Pinpoint the cell where the given text exists, returning its (x, y) midpoint coordinate. 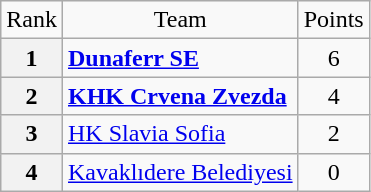
3 (32, 134)
Dunaferr SE (180, 58)
1 (32, 58)
0 (334, 172)
Team (180, 20)
Points (334, 20)
KHK Crvena Zvezda (180, 96)
Rank (32, 20)
HK Slavia Sofia (180, 134)
Kavaklıdere Belediyesi (180, 172)
6 (334, 58)
